Scan for the cell matching the given text and deliver its (X, Y) coordinate at center. 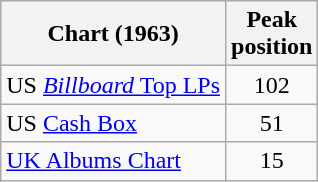
15 (272, 161)
US Cash Box (114, 123)
102 (272, 85)
UK Albums Chart (114, 161)
Peakposition (272, 34)
US Billboard Top LPs (114, 85)
Chart (1963) (114, 34)
51 (272, 123)
